Capture the cell that displays the provided text and extract its [x, y] central coordinate. 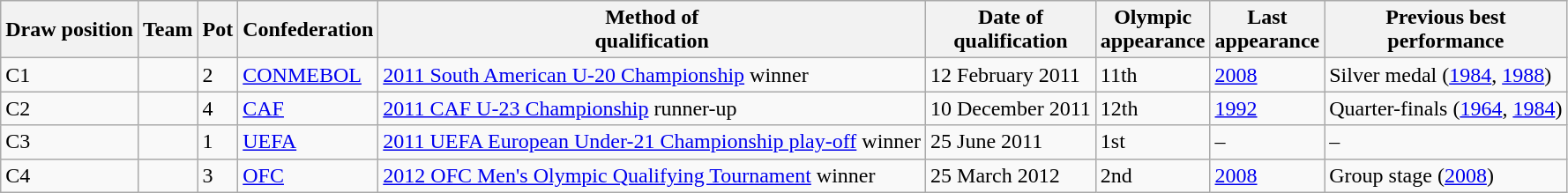
Silver medal (1984, 1988) [1446, 75]
C1 [70, 75]
Lastappearance [1267, 30]
Date ofqualification [1011, 30]
2011 CAF U-23 Championship runner-up [653, 108]
2011 South American U-20 Championship winner [653, 75]
CAF [309, 108]
Method ofqualification [653, 30]
2 [218, 75]
Confederation [309, 30]
1992 [1267, 108]
25 June 2011 [1011, 142]
2012 OFC Men's Olympic Qualifying Tournament winner [653, 175]
25 March 2012 [1011, 175]
CONMEBOL [309, 75]
Team [168, 30]
4 [218, 108]
3 [218, 175]
11th [1153, 75]
C4 [70, 175]
Olympicappearance [1153, 30]
1 [218, 142]
2011 UEFA European Under-21 Championship play-off winner [653, 142]
UEFA [309, 142]
1st [1153, 142]
C2 [70, 108]
Pot [218, 30]
Group stage (2008) [1446, 175]
Quarter-finals (1964, 1984) [1446, 108]
OFC [309, 175]
Draw position [70, 30]
12 February 2011 [1011, 75]
12th [1153, 108]
Previous bestperformance [1446, 30]
2nd [1153, 175]
10 December 2011 [1011, 108]
C3 [70, 142]
